Identify which cell holds the provided text, then report its (X, Y) central coordinate. 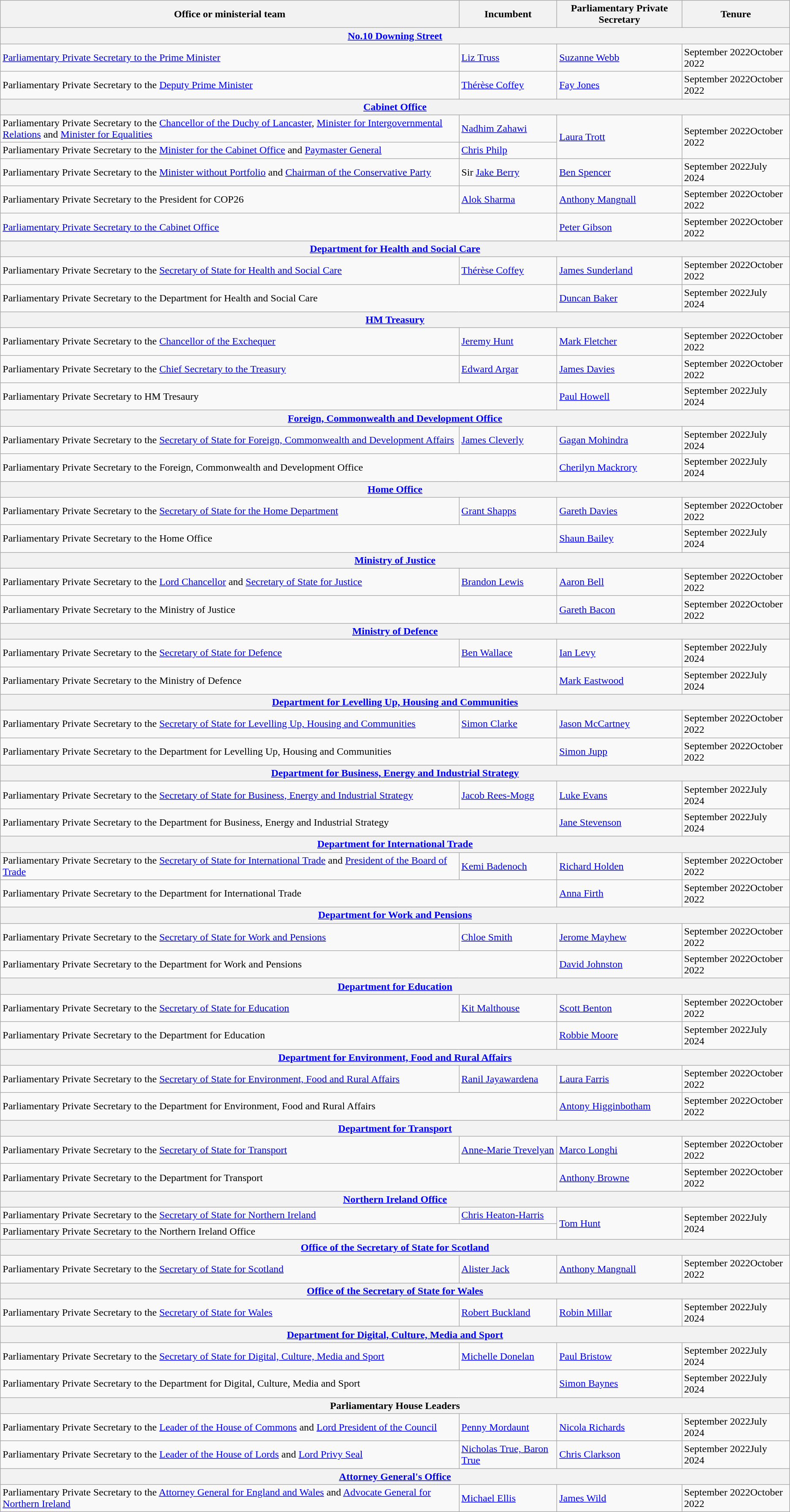
Mark Fletcher (620, 342)
Parliamentary Private Secretary to the Secretary of State for Environment, Food and Rural Affairs (230, 1079)
Parliamentary Private Secretary to the Secretary of State for Digital, Culture, Media and Sport (230, 1356)
Paul Bristow (620, 1356)
Simon Baynes (620, 1384)
Jason McCartney (620, 724)
Laura Trott (620, 137)
Mark Eastwood (620, 680)
Chris Clarkson (620, 1455)
Robin Millar (620, 1313)
Alister Jack (508, 1269)
Parliamentary Private Secretary to the Ministry of Defence (279, 680)
Kemi Badenoch (508, 866)
Parliamentary Private Secretary to the Prime Minister (230, 57)
Nicholas True, Baron True (508, 1455)
Department for International Trade (395, 844)
Foreign, Commonwealth and Development Office (395, 418)
Grant Shapps (508, 511)
Department for Work and Pensions (395, 915)
Fay Jones (620, 85)
Robert Buckland (508, 1313)
Department for Environment, Food and Rural Affairs (395, 1057)
Chloe Smith (508, 937)
Ranil Jayawardena (508, 1079)
Parliamentary Private Secretary (620, 14)
Parliamentary Private Secretary to the Department for Environment, Food and Rural Affairs (279, 1107)
Home Office (395, 489)
Department for Education (395, 986)
Parliamentary Private Secretary to the Minister for the Cabinet Office and Paymaster General (230, 150)
Parliamentary Private Secretary to the Secretary of State for Work and Pensions (230, 937)
Parliamentary Private Secretary to HM Tresaury (279, 397)
Suzanne Webb (620, 57)
Edward Argar (508, 369)
Marco Longhi (620, 1150)
Liz Truss (508, 57)
Duncan Baker (620, 298)
Tenure (736, 14)
Office of the Secretary of State for Scotland (395, 1247)
Office of the Secretary of State for Wales (395, 1291)
Michael Ellis (508, 1498)
Parliamentary Private Secretary to the Department for Digital, Culture, Media and Sport (279, 1384)
Shaun Bailey (620, 539)
Brandon Lewis (508, 582)
David Johnston (620, 964)
Department for Levelling Up, Housing and Communities (395, 702)
Parliamentary Private Secretary to the Secretary of State for Northern Ireland (230, 1215)
Attorney General's Office (395, 1477)
Anna Firth (620, 893)
Parliamentary Private Secretary to the Chancellor of the Exchequer (230, 342)
Gareth Davies (620, 511)
No.10 Downing Street (395, 36)
Michelle Donelan (508, 1356)
Tom Hunt (620, 1223)
Robbie Moore (620, 1035)
Parliamentary Private Secretary to the President for COP26 (230, 199)
Parliamentary Private Secretary to the Secretary of State for Scotland (230, 1269)
Parliamentary Private Secretary to the Department for International Trade (279, 893)
Parliamentary Private Secretary to the Cabinet Office (279, 227)
Anthony Browne (620, 1178)
Parliamentary Private Secretary to the Secretary of State for Foreign, Commonwealth and Development Affairs (230, 440)
Kit Malthouse (508, 1008)
James Cleverly (508, 440)
Luke Evans (620, 795)
Department for Business, Energy and Industrial Strategy (395, 773)
Richard Holden (620, 866)
Scott Benton (620, 1008)
Ian Levy (620, 653)
Ben Wallace (508, 653)
James Sunderland (620, 270)
Parliamentary Private Secretary to the Department for Transport (279, 1178)
Jane Stevenson (620, 822)
Paul Howell (620, 397)
Parliamentary Private Secretary to the Northern Ireland Office (279, 1231)
Ministry of Defence (395, 631)
Simon Jupp (620, 751)
Gareth Bacon (620, 610)
Parliamentary Private Secretary to the Deputy Prime Minister (230, 85)
Simon Clarke (508, 724)
Parliamentary House Leaders (395, 1405)
Sir Jake Berry (508, 172)
Parliamentary Private Secretary to the Leader of the House of Lords and Lord Privy Seal (230, 1455)
Department for Health and Social Care (395, 249)
HM Treasury (395, 320)
Anne-Marie Trevelyan (508, 1150)
Parliamentary Private Secretary to the Secretary of State for Business, Energy and Industrial Strategy (230, 795)
Nadhim Zahawi (508, 128)
Parliamentary Private Secretary to the Department for Work and Pensions (279, 964)
Department for Digital, Culture, Media and Sport (395, 1334)
Cherilyn Mackrory (620, 468)
Parliamentary Private Secretary to the Lord Chancellor and Secretary of State for Justice (230, 582)
Antony Higginbotham (620, 1107)
Parliamentary Private Secretary to the Secretary of State for the Home Department (230, 511)
Nicola Richards (620, 1428)
Ministry of Justice (395, 560)
Parliamentary Private Secretary to the Home Office (279, 539)
Department for Transport (395, 1128)
Parliamentary Private Secretary to the Secretary of State for Health and Social Care (230, 270)
Incumbent (508, 14)
Northern Ireland Office (395, 1199)
Parliamentary Private Secretary to the Secretary of State for International Trade and President of the Board of Trade (230, 866)
Parliamentary Private Secretary to the Attorney General for England and Wales and Advocate General for Northern Ireland (230, 1498)
Alok Sharma (508, 199)
Parliamentary Private Secretary to the Department for Levelling Up, Housing and Communities (279, 751)
Jeremy Hunt (508, 342)
James Wild (620, 1498)
Penny Mordaunt (508, 1428)
James Davies (620, 369)
Parliamentary Private Secretary to the Chancellor of the Duchy of Lancaster, Minister for Intergovernmental Relations and Minister for Equalities (230, 128)
Laura Farris (620, 1079)
Chris Heaton-Harris (508, 1215)
Parliamentary Private Secretary to the Secretary of State for Education (230, 1008)
Parliamentary Private Secretary to the Secretary of State for Defence (230, 653)
Parliamentary Private Secretary to the Foreign, Commonwealth and Development Office (279, 468)
Parliamentary Private Secretary to the Department for Business, Energy and Industrial Strategy (279, 822)
Peter Gibson (620, 227)
Parliamentary Private Secretary to the Secretary of State for Transport (230, 1150)
Chris Philp (508, 150)
Aaron Bell (620, 582)
Parliamentary Private Secretary to the Department for Education (279, 1035)
Jacob Rees-Mogg (508, 795)
Parliamentary Private Secretary to the Secretary of State for Levelling Up, Housing and Communities (230, 724)
Parliamentary Private Secretary to the Chief Secretary to the Treasury (230, 369)
Gagan Mohindra (620, 440)
Cabinet Office (395, 107)
Office or ministerial team (230, 14)
Parliamentary Private Secretary to the Leader of the House of Commons and Lord President of the Council (230, 1428)
Parliamentary Private Secretary to the Secretary of State for Wales (230, 1313)
Ben Spencer (620, 172)
Parliamentary Private Secretary to the Ministry of Justice (279, 610)
Parliamentary Private Secretary to the Department for Health and Social Care (279, 298)
Jerome Mayhew (620, 937)
Parliamentary Private Secretary to the Minister without Portfolio and Chairman of the Conservative Party (230, 172)
